Capture the cell that displays the provided text and extract its [x, y] central coordinate. 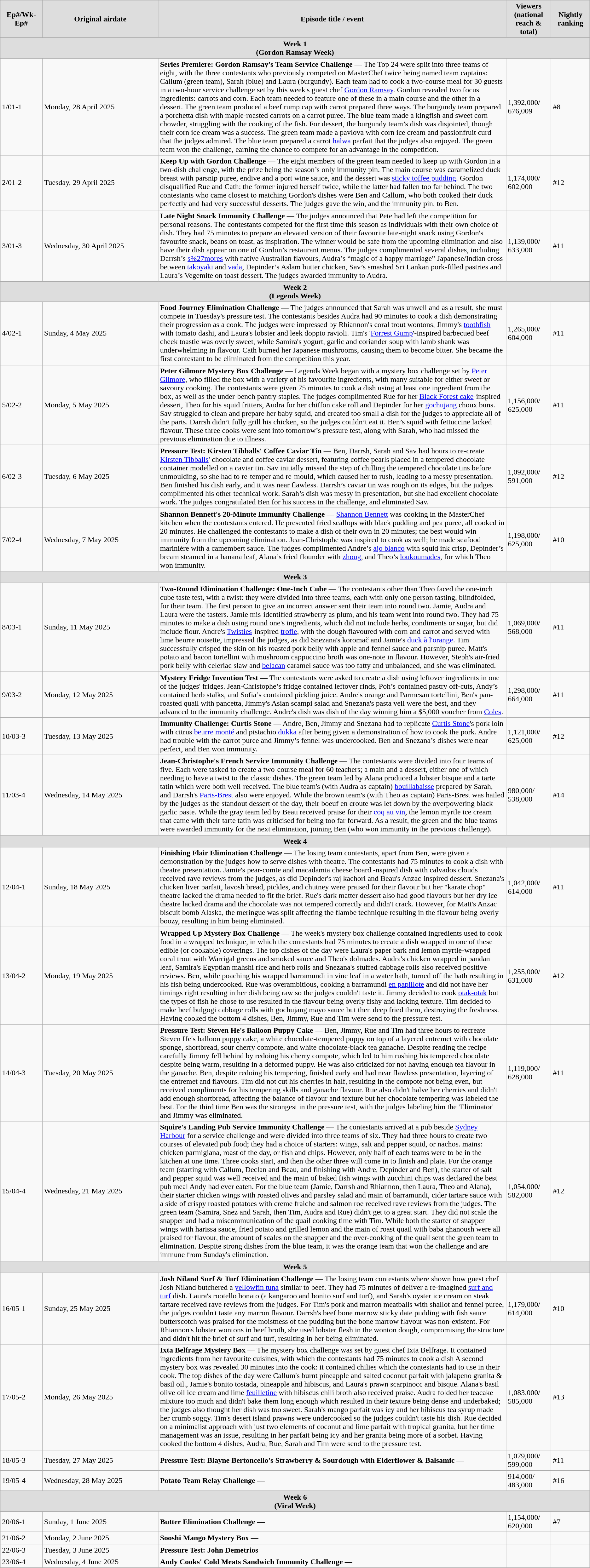
4/02-1 [21, 333]
11/03-4 [21, 795]
1,156,000/625,000 [529, 405]
Viewers (national reach & total) [529, 19]
1,179,000/614,000 [529, 1309]
1,174,000/602,000 [529, 183]
Tuesday, 6 May 2025 [100, 476]
1,198,000/625,000 [529, 539]
Original airdate [100, 19]
1,079,000/599,000 [529, 1460]
1,154,000/620,000 [529, 1522]
Potato Team Relay Challenge — [332, 1481]
Monday, 5 May 2025 [100, 405]
15/04-4 [21, 1191]
19/05-4 [21, 1481]
Wednesday, 21 May 2025 [100, 1191]
1,139,000/633,000 [529, 246]
980,000/538,000 [529, 795]
Week 2(Legends Week) [295, 292]
12/04-1 [21, 887]
5/02-2 [21, 405]
21/06-2 [21, 1538]
Week 1 (Gordon Ramsay Week) [295, 48]
7/02-4 [21, 539]
Week 6(Viral Week) [295, 1501]
Nightly ranking [570, 19]
#13 [570, 1397]
10/03-3 [21, 737]
3/01-3 [21, 246]
Sunday, 25 May 2025 [100, 1309]
Week 3 [295, 577]
1,083,000/585,000 [529, 1397]
1,121,000/625,000 [529, 737]
Monday, 19 May 2025 [100, 976]
22/06-3 [21, 1550]
Tuesday, 27 May 2025 [100, 1460]
Andy Cooks' Cold Meats Sandwich Immunity Challenge — [332, 1562]
13/04-2 [21, 976]
Week 4 [295, 841]
Tuesday, 20 May 2025 [100, 1073]
Ep#/Wk-Ep# [21, 19]
Tuesday, 29 April 2025 [100, 183]
1,042,000/614,000 [529, 887]
Tuesday, 3 June 2025 [100, 1550]
Episode title / event [332, 19]
Wednesday, 30 April 2025 [100, 246]
8/03-1 [21, 627]
Wednesday, 14 May 2025 [100, 795]
16/05-1 [21, 1309]
1,255,000/631,000 [529, 976]
Monday, 2 June 2025 [100, 1538]
Pressure Test: John Demetrios — [332, 1550]
Monday, 26 May 2025 [100, 1397]
14/04-3 [21, 1073]
18/05-3 [21, 1460]
#7 [570, 1522]
Pressure Test: Blayne Bertoncello's Strawberry & Sourdough with Elderflower & Balsamic — [332, 1460]
1,054,000/582,000 [529, 1191]
23/06-4 [21, 1562]
Sunday, 4 May 2025 [100, 333]
Sunday, 1 June 2025 [100, 1522]
Wednesday, 7 May 2025 [100, 539]
1,069,000/568,000 [529, 627]
9/03-2 [21, 695]
Butter Elimination Challenge — [332, 1522]
Tuesday, 13 May 2025 [100, 737]
Monday, 12 May 2025 [100, 695]
1,298,000/664,000 [529, 695]
6/02-3 [21, 476]
914,000/483,000 [529, 1481]
17/05-2 [21, 1397]
20/06-1 [21, 1522]
1/01-1 [21, 107]
1,092,000/591,000 [529, 476]
1,392,000/676,009 [529, 107]
Sunday, 18 May 2025 [100, 887]
Sunday, 11 May 2025 [100, 627]
#16 [570, 1481]
2/01-2 [21, 183]
#14 [570, 795]
#8 [570, 107]
1,119,000/628,000 [529, 1073]
Monday, 28 April 2025 [100, 107]
Sooshi Mango Mystery Box — [332, 1538]
Wednesday, 4 June 2025 [100, 1562]
Week 5 [295, 1267]
1,265,000/604,000 [529, 333]
Wednesday, 28 May 2025 [100, 1481]
